Scan for the cell matching the given text and deliver its [x, y] coordinate at center. 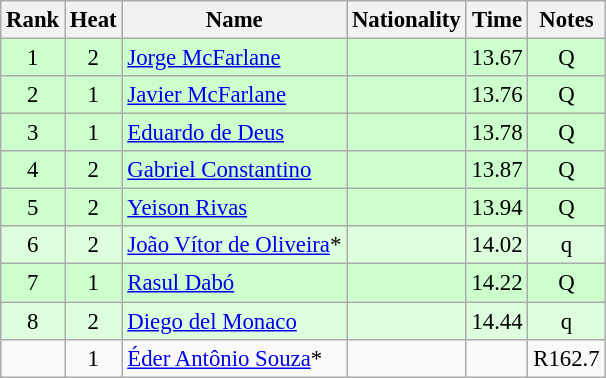
Gabriel Constantino [234, 170]
Rank [33, 20]
14.44 [497, 321]
4 [33, 170]
13.94 [497, 208]
Eduardo de Deus [234, 133]
Nationality [406, 20]
João Vítor de Oliveira* [234, 245]
14.22 [497, 283]
Name [234, 20]
13.78 [497, 133]
13.76 [497, 95]
6 [33, 245]
14.02 [497, 245]
Yeison Rivas [234, 208]
3 [33, 133]
Notes [566, 20]
Rasul Dabó [234, 283]
Éder Antônio Souza* [234, 358]
Time [497, 20]
Javier McFarlane [234, 95]
Jorge McFarlane [234, 58]
8 [33, 321]
R162.7 [566, 358]
5 [33, 208]
Diego del Monaco [234, 321]
7 [33, 283]
13.67 [497, 58]
13.87 [497, 170]
Heat [94, 20]
